From the cell containing the given text, extract its center point as (X, Y) coordinate. 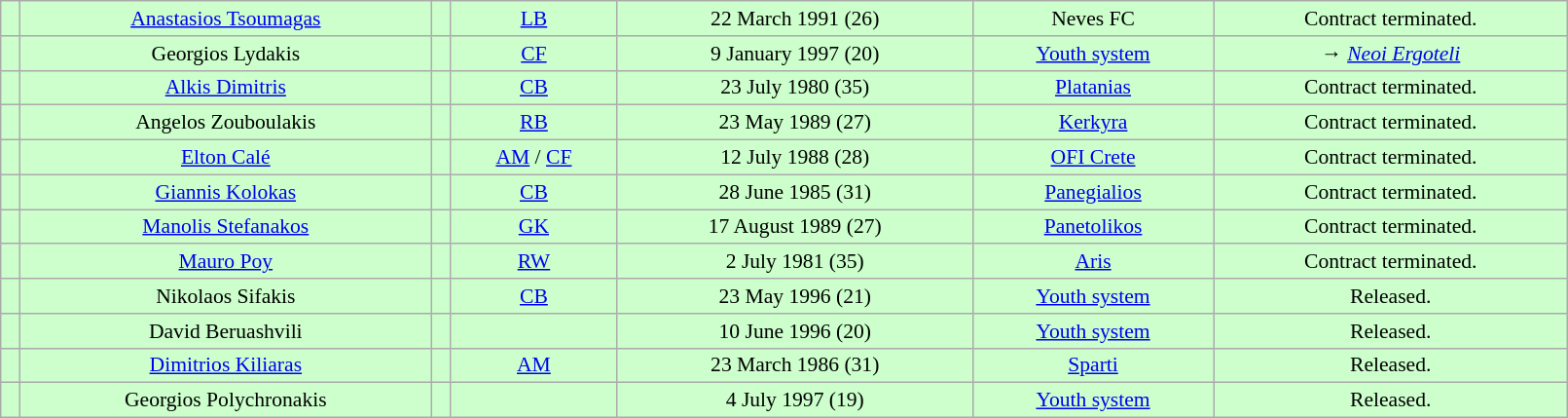
23 July 1980 (35) (794, 88)
→ Neoi Ergoteli (1391, 54)
12 July 1988 (28) (794, 158)
23 May 1996 (21) (794, 296)
23 May 1989 (27) (794, 123)
2 July 1981 (35) (794, 262)
Platanias (1092, 88)
Mauro Poy (226, 262)
David Beruashvili (226, 331)
Anastasios Tsoumagas (226, 19)
17 August 1989 (27) (794, 227)
Panegialios (1092, 192)
AM (533, 365)
Nikolaos Sifakis (226, 296)
Panetolikos (1092, 227)
10 June 1996 (20) (794, 331)
22 March 1991 (26) (794, 19)
23 March 1986 (31) (794, 365)
RW (533, 262)
Georgios Lydakis (226, 54)
Alkis Dimitris (226, 88)
Elton Calé (226, 158)
4 July 1997 (19) (794, 400)
9 January 1997 (20) (794, 54)
Giannis Kolokas (226, 192)
28 June 1985 (31) (794, 192)
GK (533, 227)
RB (533, 123)
CF (533, 54)
Angelos Zouboulakis (226, 123)
Georgios Polychronakis (226, 400)
AM / CF (533, 158)
LB (533, 19)
Neves FC (1092, 19)
OFI Crete (1092, 158)
Manolis Stefanakos (226, 227)
Kerkyra (1092, 123)
Sparti (1092, 365)
Dimitrios Kiliaras (226, 365)
Aris (1092, 262)
